Return the [x, y] coordinate for the center point of the cell that contains the specified text.  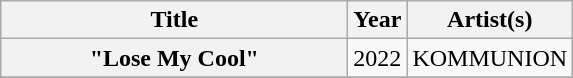
Year [378, 20]
Artist(s) [490, 20]
"Lose My Cool" [174, 58]
KOMMUNION [490, 58]
2022 [378, 58]
Title [174, 20]
